Output the (x, y) coordinate of the center of the cell containing the given text.  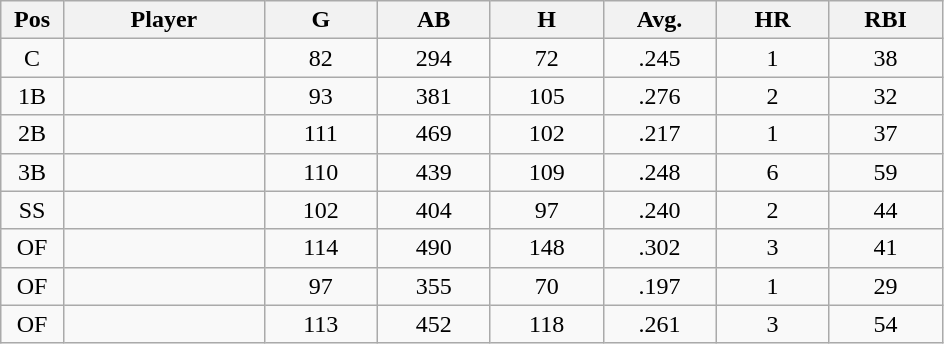
41 (886, 248)
148 (546, 248)
490 (434, 248)
38 (886, 58)
294 (434, 58)
Player (164, 20)
AB (434, 20)
Avg. (660, 20)
.276 (660, 96)
111 (320, 134)
H (546, 20)
RBI (886, 20)
110 (320, 172)
113 (320, 324)
105 (546, 96)
452 (434, 324)
404 (434, 210)
54 (886, 324)
.248 (660, 172)
114 (320, 248)
59 (886, 172)
.197 (660, 286)
Pos (32, 20)
G (320, 20)
6 (772, 172)
439 (434, 172)
469 (434, 134)
.245 (660, 58)
29 (886, 286)
109 (546, 172)
118 (546, 324)
381 (434, 96)
70 (546, 286)
.261 (660, 324)
93 (320, 96)
82 (320, 58)
3B (32, 172)
32 (886, 96)
SS (32, 210)
HR (772, 20)
2B (32, 134)
44 (886, 210)
.217 (660, 134)
355 (434, 286)
C (32, 58)
37 (886, 134)
.302 (660, 248)
72 (546, 58)
1B (32, 96)
.240 (660, 210)
